Return (X, Y) of the center of cell containing provided text 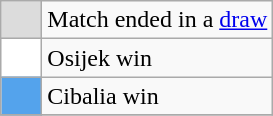
Osijek win (158, 58)
Cibalia win (158, 96)
Match ended in a draw (158, 20)
